Locate the cell with the specified text and output its [x, y] center coordinate. 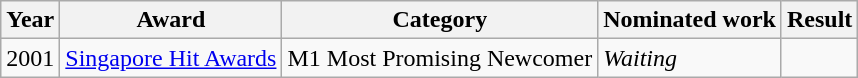
Category [440, 20]
Result [819, 20]
M1 Most Promising Newcomer [440, 58]
Singapore Hit Awards [171, 58]
Year [30, 20]
Nominated work [690, 20]
2001 [30, 58]
Waiting [690, 58]
Award [171, 20]
